Return [X, Y] of the center of cell containing provided text 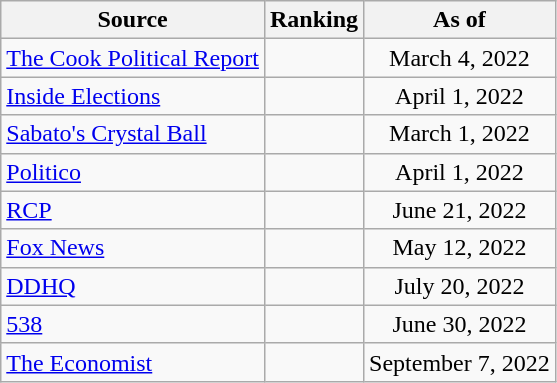
Fox News [133, 248]
July 20, 2022 [460, 286]
The Economist [133, 362]
March 4, 2022 [460, 58]
Inside Elections [133, 96]
538 [133, 324]
As of [460, 20]
June 30, 2022 [460, 324]
May 12, 2022 [460, 248]
Source [133, 20]
March 1, 2022 [460, 134]
RCP [133, 210]
Politico [133, 172]
Sabato's Crystal Ball [133, 134]
The Cook Political Report [133, 58]
Ranking [314, 20]
September 7, 2022 [460, 362]
June 21, 2022 [460, 210]
DDHQ [133, 286]
